Detect which cell encompasses the target text, then output its (X, Y) center coordinate. 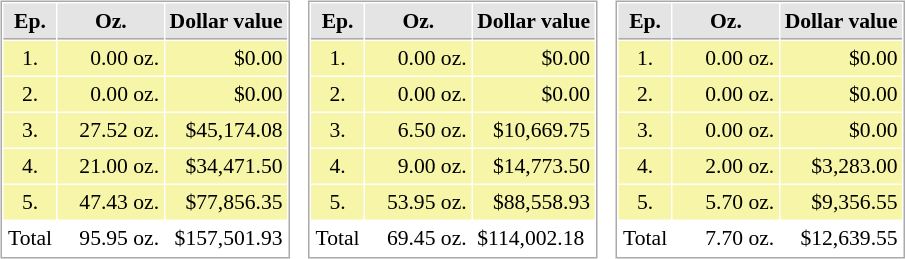
$10,669.75 (534, 130)
27.52 oz. (111, 130)
53.95 oz. (419, 202)
$157,501.93 (226, 238)
$12,639.55 (841, 238)
9.00 oz. (419, 166)
$9,356.55 (841, 202)
5.70 oz. (726, 202)
$45,174.08 (226, 130)
7.70 oz. (726, 238)
47.43 oz. (111, 202)
95.95 oz. (111, 238)
69.45 oz. (419, 238)
$14,773.50 (534, 166)
6.50 oz. (419, 130)
$88,558.93 (534, 202)
$34,471.50 (226, 166)
$77,856.35 (226, 202)
$114,002.18 (534, 238)
21.00 oz. (111, 166)
2.00 oz. (726, 166)
$3,283.00 (841, 166)
